Pinpoint the cell where the given text exists, returning its [x, y] midpoint coordinate. 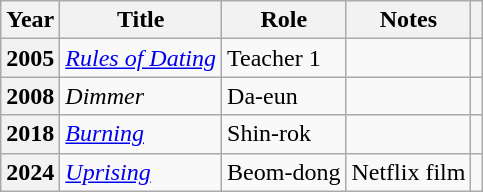
Teacher 1 [284, 58]
Shin-rok [284, 134]
2008 [30, 96]
Dimmer [141, 96]
Uprising [141, 172]
Beom-dong [284, 172]
Notes [408, 20]
Year [30, 20]
Title [141, 20]
2018 [30, 134]
Da-eun [284, 96]
2024 [30, 172]
2005 [30, 58]
Netflix film [408, 172]
Burning [141, 134]
Role [284, 20]
Rules of Dating [141, 58]
